Detect which cell encompasses the target text, then output its [X, Y] center coordinate. 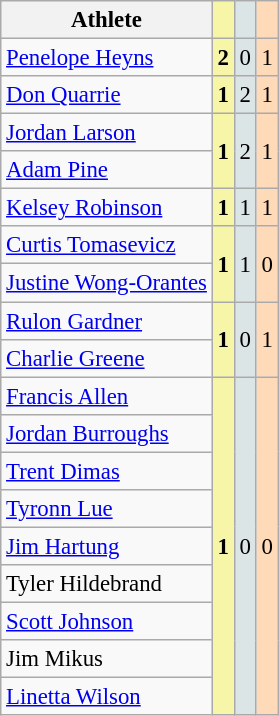
Adam Pine [106, 170]
Justine Wong-Orantes [106, 283]
Jim Hartung [106, 546]
Rulon Gardner [106, 321]
Charlie Greene [106, 358]
Scott Johnson [106, 621]
Linetta Wilson [106, 697]
Jordan Burroughs [106, 433]
Trent Dimas [106, 471]
Don Quarrie [106, 95]
Tyronn Lue [106, 509]
Curtis Tomasevicz [106, 245]
Francis Allen [106, 396]
Athlete [106, 20]
Tyler Hildebrand [106, 584]
Kelsey Robinson [106, 208]
Penelope Heyns [106, 58]
Jordan Larson [106, 133]
Jim Mikus [106, 659]
